Capture the cell that displays the provided text and extract its (X, Y) central coordinate. 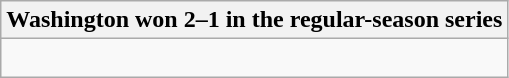
Washington won 2–1 in the regular-season series (254, 20)
